Return [X, Y] of the center of cell containing provided text 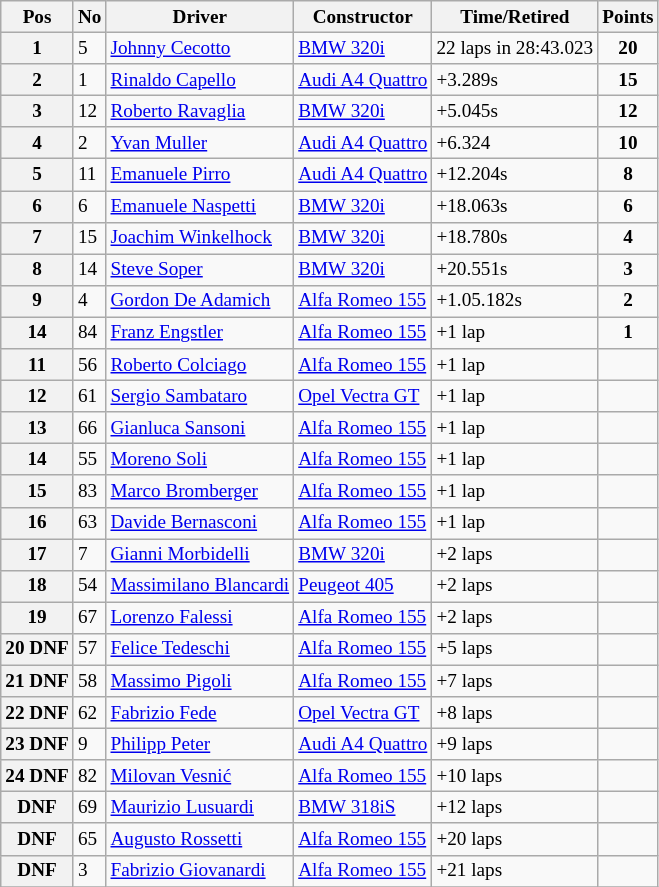
+3.289s [515, 80]
+6.324 [515, 143]
Emanuele Naspetti [200, 206]
Roberto Colciago [200, 365]
+20.551s [515, 270]
+7 laps [515, 681]
Points [628, 17]
22 DNF [38, 713]
62 [90, 713]
+9 laps [515, 744]
+5.045s [515, 111]
82 [90, 776]
83 [90, 491]
+8 laps [515, 713]
21 DNF [38, 681]
19 [38, 618]
Massimo Pigoli [200, 681]
Steve Soper [200, 270]
63 [90, 523]
Gianluca Sansoni [200, 428]
Franz Engstler [200, 333]
20 [628, 48]
Felice Tedeschi [200, 649]
67 [90, 618]
Yvan Muller [200, 143]
Lorenzo Falessi [200, 618]
Sergio Sambataro [200, 396]
+20 laps [515, 839]
+12.204s [515, 175]
Joachim Winkelhock [200, 238]
+5 laps [515, 649]
Time/Retired [515, 17]
Gordon De Adamich [200, 301]
Fabrizio Giovanardi [200, 871]
Davide Bernasconi [200, 523]
Johnny Cecotto [200, 48]
10 [628, 143]
Maurizio Lusuardi [200, 808]
54 [90, 586]
22 laps in 28:43.023 [515, 48]
84 [90, 333]
Fabrizio Fede [200, 713]
65 [90, 839]
20 DNF [38, 649]
23 DNF [38, 744]
+21 laps [515, 871]
Emanuele Pirro [200, 175]
+18.063s [515, 206]
56 [90, 365]
66 [90, 428]
Constructor [363, 17]
BMW 318iS [363, 808]
13 [38, 428]
Marco Bromberger [200, 491]
No [90, 17]
17 [38, 554]
61 [90, 396]
Moreno Soli [200, 460]
24 DNF [38, 776]
Roberto Ravaglia [200, 111]
+1.05.182s [515, 301]
Pos [38, 17]
Peugeot 405 [363, 586]
16 [38, 523]
Massimilano Blancardi [200, 586]
58 [90, 681]
57 [90, 649]
+18.780s [515, 238]
Rinaldo Capello [200, 80]
Driver [200, 17]
55 [90, 460]
Milovan Vesnić [200, 776]
Augusto Rossetti [200, 839]
Gianni Morbidelli [200, 554]
Philipp Peter [200, 744]
+10 laps [515, 776]
18 [38, 586]
69 [90, 808]
+12 laps [515, 808]
